Pinpoint the cell where the given text exists, returning its [X, Y] midpoint coordinate. 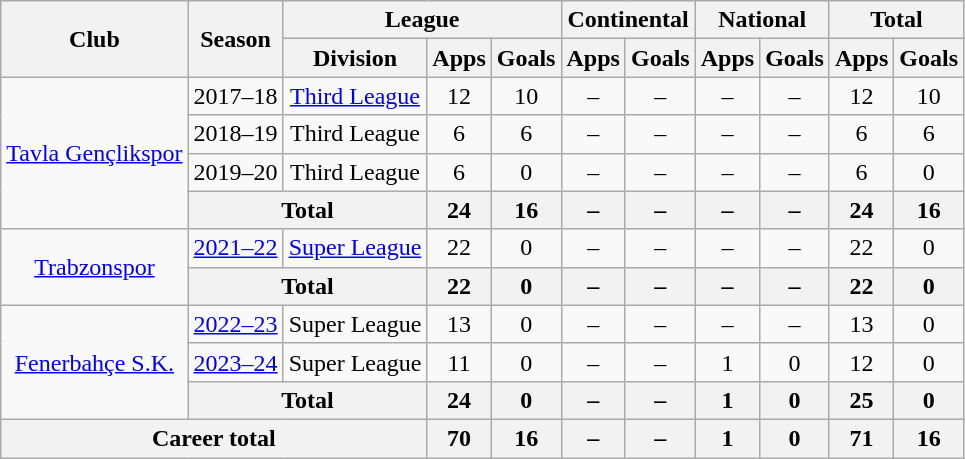
2017–18 [236, 96]
Trabzonspor [94, 267]
71 [861, 438]
2023–24 [236, 362]
Season [236, 39]
League [422, 20]
25 [861, 400]
2022–23 [236, 324]
Division [355, 58]
Club [94, 39]
2018–19 [236, 134]
Fenerbahçe S.K. [94, 362]
11 [459, 362]
Career total [214, 438]
70 [459, 438]
National [762, 20]
2021–22 [236, 248]
Continental [628, 20]
2019–20 [236, 172]
Tavla Gençlikspor [94, 153]
